Provide the [x, y] coordinate of the cell's center where the given text is located.  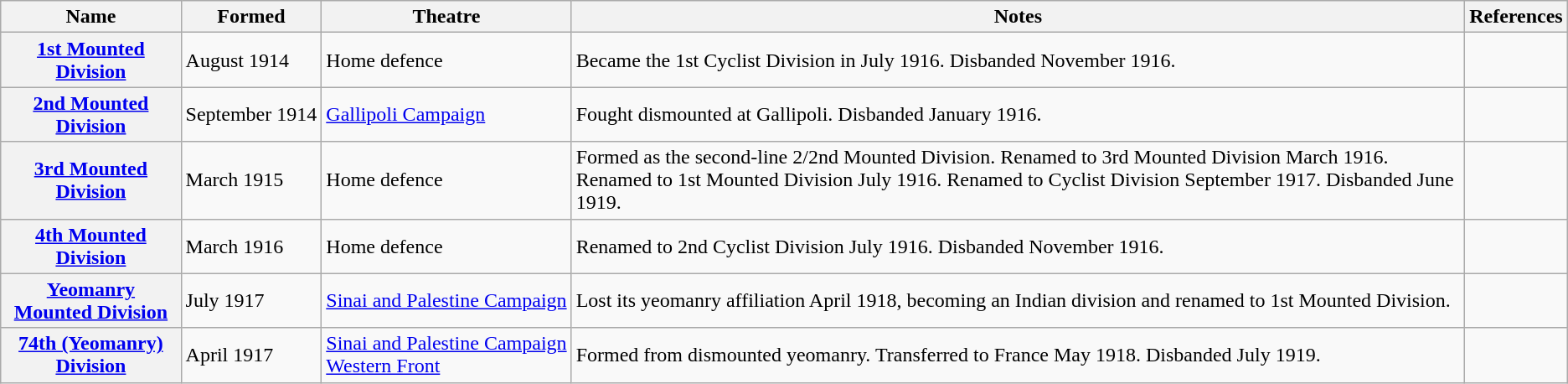
2nd Mounted Division [90, 114]
July 1917 [251, 300]
March 1915 [251, 180]
April 1917 [251, 355]
Yeomanry Mounted Division [90, 300]
Theatre [446, 17]
References [1516, 17]
Formed [251, 17]
74th (Yeomanry) Division [90, 355]
September 1914 [251, 114]
August 1914 [251, 60]
March 1916 [251, 246]
Lost its yeomanry affiliation April 1918, becoming an Indian division and renamed to 1st Mounted Division. [1019, 300]
3rd Mounted Division [90, 180]
Renamed to 2nd Cyclist Division July 1916. Disbanded November 1916. [1019, 246]
Became the 1st Cyclist Division in July 1916. Disbanded November 1916. [1019, 60]
Sinai and Palestine CampaignWestern Front [446, 355]
Gallipoli Campaign [446, 114]
1st Mounted Division [90, 60]
4th Mounted Division [90, 246]
Notes [1019, 17]
Name [90, 17]
Sinai and Palestine Campaign [446, 300]
Formed from dismounted yeomanry. Transferred to France May 1918. Disbanded July 1919. [1019, 355]
Fought dismounted at Gallipoli. Disbanded January 1916. [1019, 114]
